Determine the (X, Y) coordinate at the center of the cell enclosing the given text.  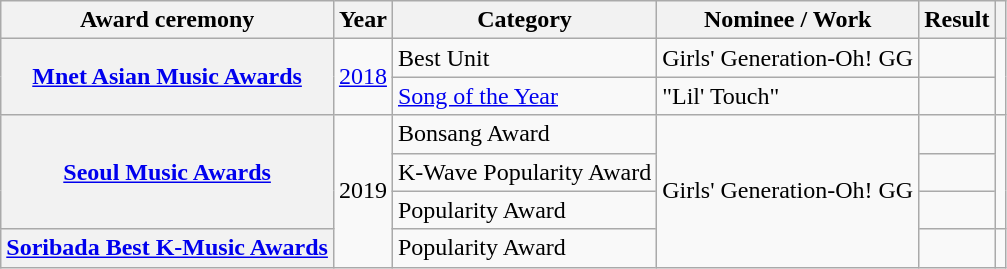
Best Unit (524, 58)
Category (524, 20)
Year (362, 20)
Bonsang Award (524, 134)
Award ceremony (168, 20)
"Lil' Touch" (788, 96)
Nominee / Work (788, 20)
2019 (362, 191)
Result (957, 20)
Song of the Year (524, 96)
2018 (362, 77)
K-Wave Popularity Award (524, 172)
Soribada Best K-Music Awards (168, 248)
Mnet Asian Music Awards (168, 77)
Seoul Music Awards (168, 172)
